Search for the cell housing the specified text and yield its [X, Y] center coordinate. 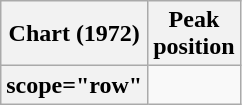
Chart (1972) [74, 34]
scope="row" [74, 85]
Peakposition [194, 34]
